Output the [x, y] coordinate of the center of the cell containing the given text.  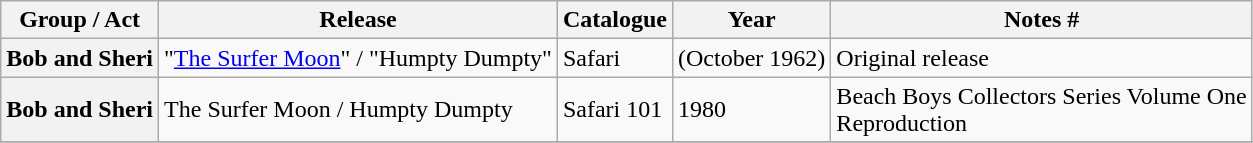
Release [358, 20]
Year [751, 20]
(October 1962) [751, 58]
Original release [1042, 58]
Safari 101 [614, 110]
1980 [751, 110]
Safari [614, 58]
The Surfer Moon / Humpty Dumpty [358, 110]
"The Surfer Moon" / "Humpty Dumpty" [358, 58]
Catalogue [614, 20]
Notes # [1042, 20]
Group / Act [80, 20]
Beach Boys Collectors Series Volume OneReproduction [1042, 110]
